Locate the cell with the specified text and output its (x, y) center coordinate. 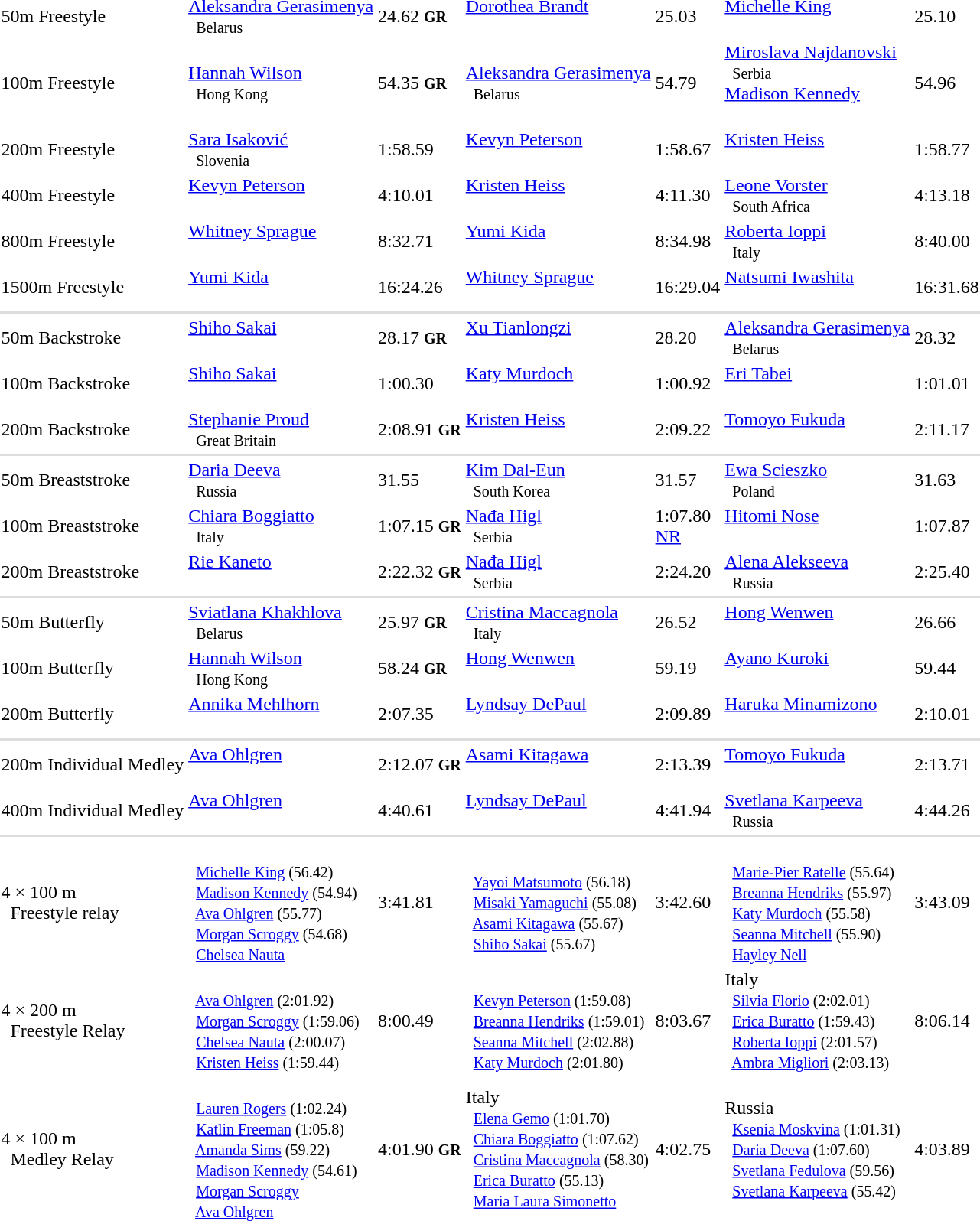
4 × 200 m Freestyle Relay (93, 1021)
1:00.92 (688, 384)
200m Individual Medley (93, 765)
200m Breaststroke (93, 572)
1:07.80NR (688, 526)
Annika Mehlhorn (282, 715)
2:22.32 GR (420, 572)
1500m Freestyle (93, 288)
31.57 (688, 480)
4 × 100 m Freestyle relay (93, 903)
Daria Deeva Russia (282, 480)
Svetlana Karpeeva Russia (817, 811)
2:07.35 (420, 715)
200m Butterfly (93, 715)
Rie Kaneto (282, 572)
8:34.98 (688, 242)
50m Butterfly (93, 623)
Hitomi Nose (817, 526)
Stephanie Proud Great Britain (282, 430)
59.19 (688, 669)
Natsumi Iwashita (817, 288)
50m Backstroke (93, 338)
3:42.60 (688, 903)
2:08.91 GR (420, 430)
1:58.59 (420, 150)
Ewa Scieszko Poland (817, 480)
Haruka Minamizono (817, 715)
8:00.49 (420, 1021)
200m Backstroke (93, 430)
Leone Vorster South Africa (817, 196)
Xu Tianlongzi (558, 338)
100m Freestyle (93, 83)
2:09.89 (688, 715)
2:12.07 GR (420, 765)
4:11.30 (688, 196)
400m Individual Medley (93, 811)
Katy Murdoch (558, 384)
2:24.20 (688, 572)
200m Freestyle (93, 150)
100m Breaststroke (93, 526)
50m Breaststroke (93, 480)
Asami Kitagawa (558, 765)
4:41.94 (688, 811)
4:40.61 (420, 811)
Chiara Boggiatto Italy (282, 526)
Marie-Pier Ratelle (55.64) Breanna Hendriks (55.97) Katy Murdoch (55.58) Seanna Mitchell (55.90) Hayley Nell (817, 903)
2:13.39 (688, 765)
16:24.26 (420, 288)
Alena Alekseeva Russia (817, 572)
8:03.67 (688, 1021)
2:09.22 (688, 430)
Michelle King (56.42) Madison Kennedy (54.94) Ava Ohlgren (55.77) Morgan Scroggy (54.68) Chelsea Nauta (282, 903)
1:00.30 (420, 384)
100m Butterfly (93, 669)
28.17 GR (420, 338)
800m Freestyle (93, 242)
54.35 GR (420, 83)
3:41.81 (420, 903)
25.97 GR (420, 623)
Sara Isaković Slovenia (282, 150)
16:29.04 (688, 288)
4:10.01 (420, 196)
Eri Tabei (817, 384)
8:32.71 (420, 242)
Cristina Maccagnola Italy (558, 623)
1:07.15 GR (420, 526)
1:58.67 (688, 150)
Ava Ohlgren (2:01.92) Morgan Scroggy (1:59.06) Chelsea Nauta (2:00.07) Kristen Heiss (1:59.44) (282, 1021)
54.79 (688, 83)
100m Backstroke (93, 384)
Miroslava Najdanovski Serbia Madison Kennedy (817, 83)
26.52 (688, 623)
Ayano Kuroki (817, 669)
Kim Dal-Eun South Korea (558, 480)
Yayoi Matsumoto (56.18) Misaki Yamaguchi (55.08) Asami Kitagawa (55.67) Shiho Sakai (55.67) (558, 903)
Roberta Ioppi Italy (817, 242)
400m Freestyle (93, 196)
Italy Silvia Florio (2:02.01) Erica Buratto (1:59.43) Roberta Ioppi (2:01.57) Ambra Migliori (2:03.13) (817, 1021)
28.20 (688, 338)
31.55 (420, 480)
58.24 GR (420, 669)
Sviatlana Khakhlova Belarus (282, 623)
Kevyn Peterson (1:59.08) Breanna Hendriks (1:59.01) Seanna Mitchell (2:02.88) Katy Murdoch (2:01.80) (558, 1021)
